Search for the cell housing the specified text and yield its [X, Y] center coordinate. 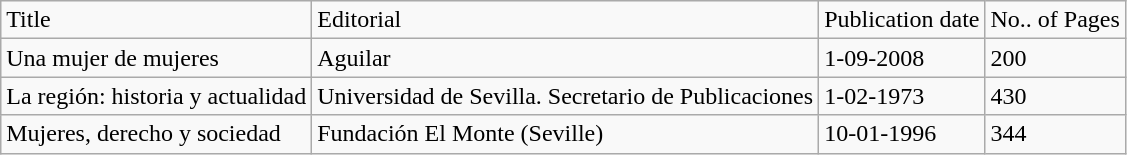
344 [1055, 134]
Aguilar [566, 58]
Fundación El Monte (Seville) [566, 134]
Una mujer de mujeres [156, 58]
No.. of Pages [1055, 20]
Mujeres, derecho y sociedad [156, 134]
200 [1055, 58]
Editorial [566, 20]
1-09-2008 [902, 58]
Universidad de Sevilla. Secretario de Publicaciones [566, 96]
Publication date [902, 20]
Title [156, 20]
430 [1055, 96]
1-02-1973 [902, 96]
La región: historia y actualidad [156, 96]
10-01-1996 [902, 134]
